Determine the [x, y] coordinate at the center of the cell enclosing the given text.  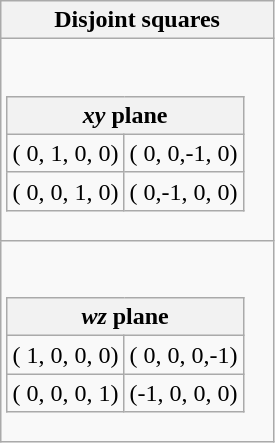
( 0,-1, 0, 0) [184, 191]
wz plane ( 1, 0, 0, 0) ( 0, 0, 0,-1) ( 0, 0, 0, 1) (-1, 0, 0, 0) [138, 342]
( 0, 0, 0,-1) [184, 355]
( 1, 0, 0, 0) [66, 355]
( 0, 0,-1, 0) [184, 153]
( 0, 0, 0, 1) [66, 393]
( 0, 1, 0, 0) [66, 153]
(-1, 0, 0, 0) [184, 393]
Disjoint squares [138, 20]
( 0, 0, 1, 0) [66, 191]
xy plane ( 0, 1, 0, 0) ( 0, 0,-1, 0) ( 0, 0, 1, 0) ( 0,-1, 0, 0) [138, 140]
xy plane [125, 115]
wz plane [125, 317]
